Scan for the cell matching the given text and deliver its [X, Y] coordinate at center. 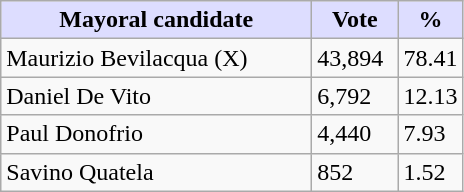
4,440 [355, 134]
Mayoral candidate [156, 20]
43,894 [355, 58]
12.13 [430, 96]
78.41 [430, 58]
Maurizio Bevilacqua (X) [156, 58]
1.52 [430, 172]
Savino Quatela [156, 172]
Vote [355, 20]
852 [355, 172]
7.93 [430, 134]
Daniel De Vito [156, 96]
Paul Donofrio [156, 134]
6,792 [355, 96]
% [430, 20]
